For the text-containing cell, return its midpoint in [x, y] coordinate format. 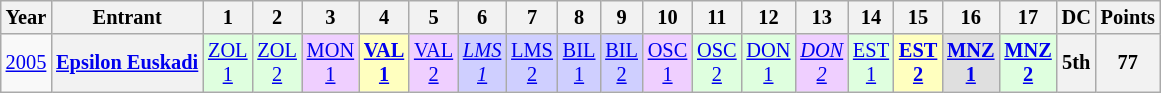
MNZ2 [1028, 63]
10 [668, 17]
OSC1 [668, 63]
16 [970, 17]
Epsilon Euskadi [127, 63]
17 [1028, 17]
LMS1 [482, 63]
DON2 [822, 63]
Points [1128, 17]
8 [580, 17]
6 [482, 17]
77 [1128, 63]
13 [822, 17]
15 [918, 17]
LMS2 [532, 63]
VAL2 [434, 63]
2 [276, 17]
Year [26, 17]
11 [716, 17]
OSC2 [716, 63]
MNZ1 [970, 63]
1 [228, 17]
7 [532, 17]
DC [1076, 17]
2005 [26, 63]
3 [330, 17]
Entrant [127, 17]
ZOL1 [228, 63]
EST1 [871, 63]
EST2 [918, 63]
BIL1 [580, 63]
BIL2 [622, 63]
VAL1 [384, 63]
ZOL2 [276, 63]
5th [1076, 63]
4 [384, 17]
MON1 [330, 63]
12 [768, 17]
DON1 [768, 63]
14 [871, 17]
9 [622, 17]
5 [434, 17]
